Identify which cell holds the provided text, then report its [x, y] central coordinate. 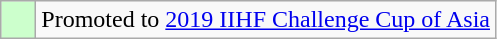
Promoted to 2019 IIHF Challenge Cup of Asia [266, 20]
